Output the (X, Y) coordinate of the center of the cell containing the given text.  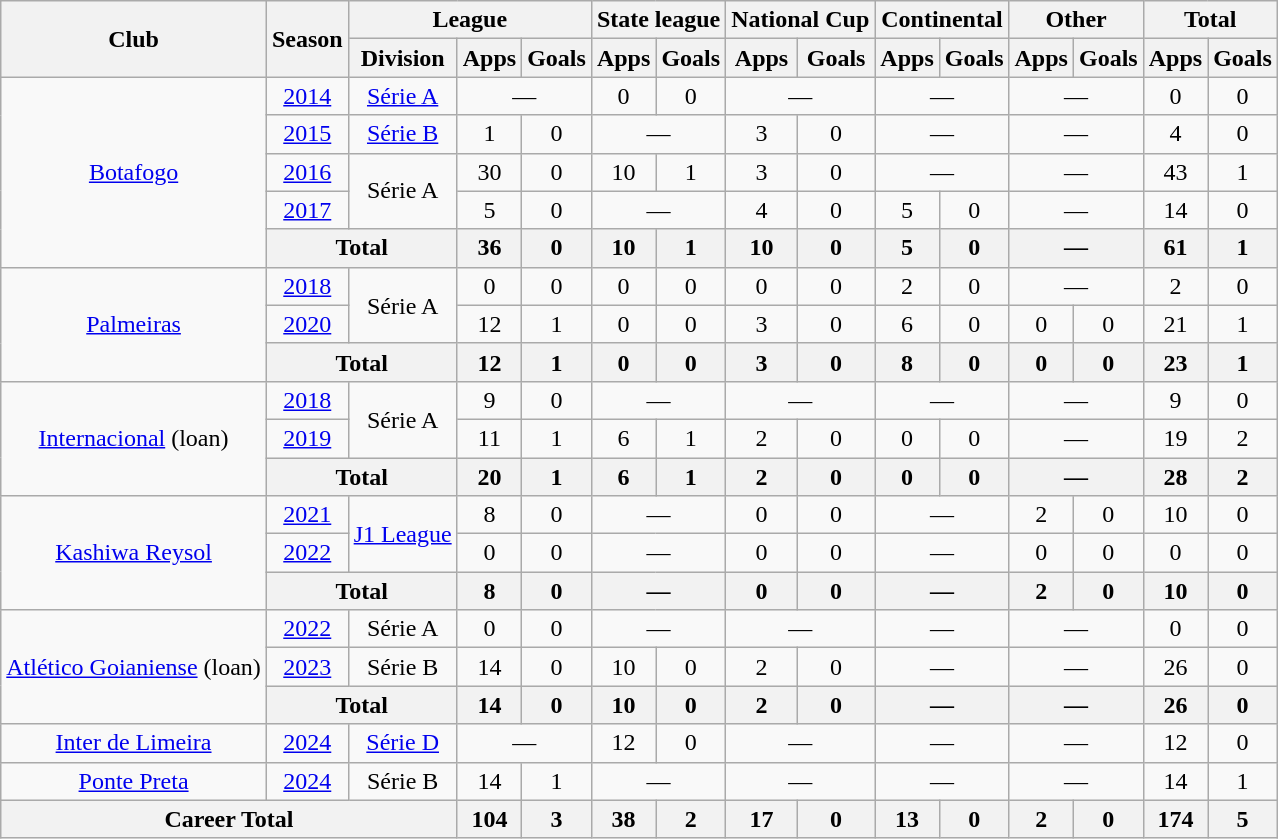
13 (907, 819)
Palmeiras (134, 324)
30 (489, 172)
28 (1175, 477)
League (470, 20)
Botafogo (134, 172)
38 (623, 819)
17 (762, 819)
2019 (307, 438)
2020 (307, 324)
Kashiwa Reysol (134, 553)
Inter de Limeira (134, 743)
36 (489, 248)
Ponte Preta (134, 781)
2014 (307, 96)
Club (134, 39)
19 (1175, 438)
Atlético Goianiense (loan) (134, 667)
61 (1175, 248)
11 (489, 438)
2016 (307, 172)
J1 League (402, 534)
2015 (307, 134)
20 (489, 477)
Career Total (229, 819)
174 (1175, 819)
Internacional (loan) (134, 438)
Division (402, 58)
Season (307, 39)
21 (1175, 324)
2017 (307, 210)
National Cup (800, 20)
23 (1175, 362)
Série D (402, 743)
104 (489, 819)
2023 (307, 667)
Other (1076, 20)
State league (658, 20)
43 (1175, 172)
Continental (942, 20)
2021 (307, 515)
